Locate the cell with the specified text and output its [X, Y] center coordinate. 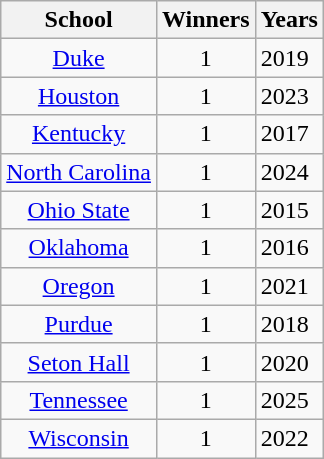
North Carolina [79, 172]
2018 [289, 324]
Ohio State [79, 210]
Kentucky [79, 134]
2017 [289, 134]
Oregon [79, 286]
School [79, 20]
2016 [289, 248]
Wisconsin [79, 438]
2023 [289, 96]
Years [289, 20]
Oklahoma [79, 248]
2020 [289, 362]
2022 [289, 438]
Winners [206, 20]
2024 [289, 172]
Duke [79, 58]
2021 [289, 286]
2025 [289, 400]
Tennessee [79, 400]
2019 [289, 58]
Houston [79, 96]
Seton Hall [79, 362]
Purdue [79, 324]
2015 [289, 210]
